Capture the cell that displays the provided text and extract its [x, y] central coordinate. 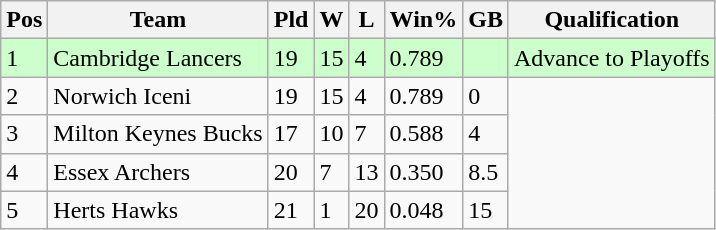
2 [24, 96]
0.350 [424, 172]
0 [486, 96]
L [366, 20]
10 [332, 134]
Milton Keynes Bucks [158, 134]
17 [291, 134]
0.048 [424, 210]
Pld [291, 20]
Essex Archers [158, 172]
21 [291, 210]
Team [158, 20]
GB [486, 20]
Pos [24, 20]
Qualification [612, 20]
8.5 [486, 172]
0.588 [424, 134]
13 [366, 172]
5 [24, 210]
W [332, 20]
Win% [424, 20]
Herts Hawks [158, 210]
Cambridge Lancers [158, 58]
Norwich Iceni [158, 96]
3 [24, 134]
Advance to Playoffs [612, 58]
